Return the (X, Y) coordinate for the center point of the cell that contains the specified text.  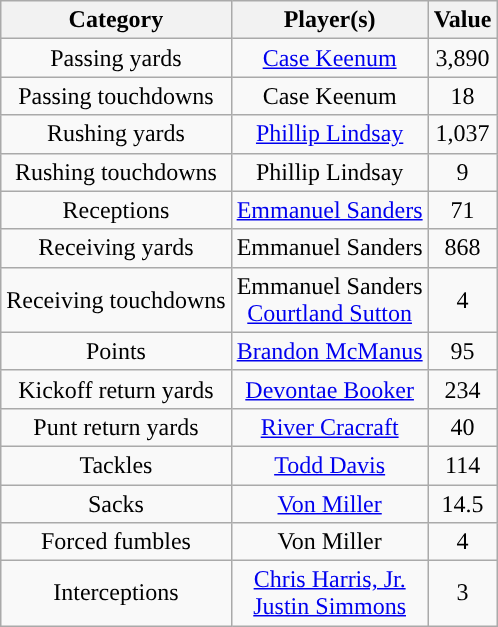
Rushing touchdowns (116, 172)
234 (462, 389)
71 (462, 210)
River Cracraft (330, 427)
Emmanuel SandersCourtland Sutton (330, 300)
Kickoff return yards (116, 389)
95 (462, 351)
Todd Davis (330, 465)
Sacks (116, 503)
Receiving touchdowns (116, 300)
18 (462, 96)
Receiving yards (116, 248)
Category (116, 20)
Forced fumbles (116, 542)
Brandon McManus (330, 351)
Value (462, 20)
9 (462, 172)
14.5 (462, 503)
3,890 (462, 58)
868 (462, 248)
Points (116, 351)
3 (462, 594)
Passing touchdowns (116, 96)
40 (462, 427)
Punt return yards (116, 427)
Passing yards (116, 58)
114 (462, 465)
Chris Harris, Jr.Justin Simmons (330, 594)
Rushing yards (116, 134)
Player(s) (330, 20)
Devontae Booker (330, 389)
Receptions (116, 210)
Tackles (116, 465)
1,037 (462, 134)
Interceptions (116, 594)
